Return [x, y] of the center of cell containing provided text 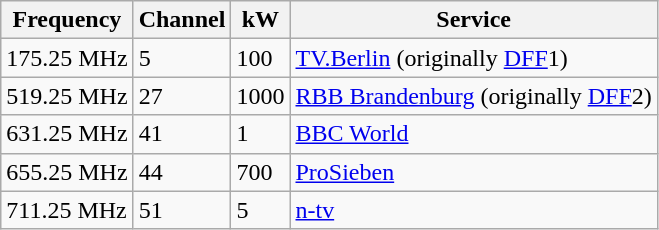
175.25 MHz [67, 58]
Channel [182, 20]
711.25 MHz [67, 210]
700 [260, 172]
44 [182, 172]
631.25 MHz [67, 134]
Service [474, 20]
BBC World [474, 134]
ProSieben [474, 172]
TV.Berlin (originally DFF1) [474, 58]
41 [182, 134]
n-tv [474, 210]
1 [260, 134]
51 [182, 210]
27 [182, 96]
1000 [260, 96]
kW [260, 20]
Frequency [67, 20]
655.25 MHz [67, 172]
519.25 MHz [67, 96]
RBB Brandenburg (originally DFF2) [474, 96]
100 [260, 58]
